Find where the given text appears and provide that cell's center as (x, y) coordinate. 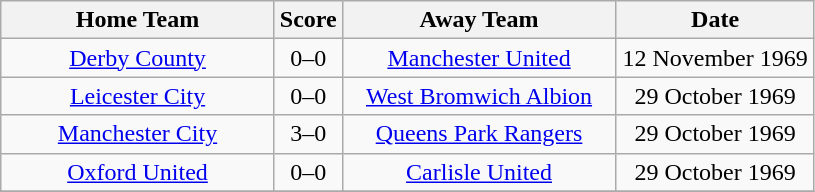
Leicester City (138, 96)
Away Team (479, 20)
Date (716, 20)
3–0 (308, 134)
Home Team (138, 20)
West Bromwich Albion (479, 96)
Score (308, 20)
Manchester City (138, 134)
Carlisle United (479, 172)
Manchester United (479, 58)
Oxford United (138, 172)
Derby County (138, 58)
12 November 1969 (716, 58)
Queens Park Rangers (479, 134)
